From the cell containing the given text, extract its center point as [X, Y] coordinate. 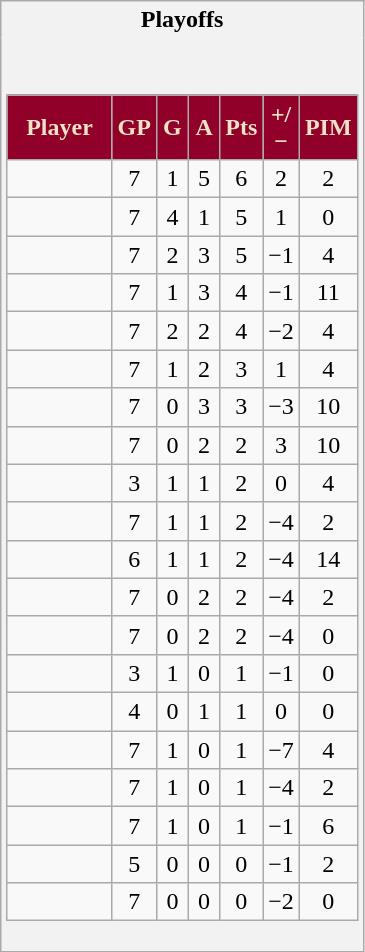
−3 [282, 407]
11 [328, 293]
A [204, 128]
−7 [282, 750]
+/− [282, 128]
GP [134, 128]
G [172, 128]
PIM [328, 128]
Pts [242, 128]
Player [60, 128]
Playoffs [182, 20]
14 [328, 559]
